Locate the cell with the specified text and output its [X, Y] center coordinate. 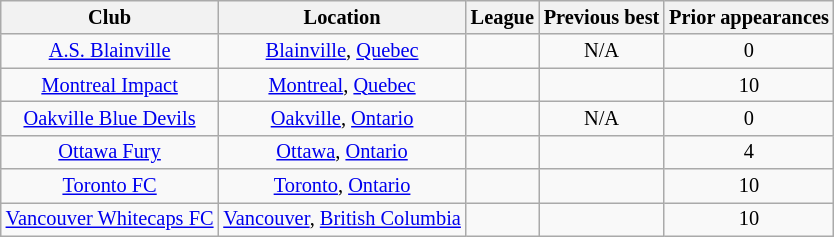
League [502, 17]
Toronto FC [110, 186]
Vancouver, British Columbia [342, 219]
Oakville, Ontario [342, 118]
Location [342, 17]
Blainville, Quebec [342, 51]
Montreal, Quebec [342, 85]
Oakville Blue Devils [110, 118]
Ottawa Fury [110, 152]
Montreal Impact [110, 85]
Ottawa, Ontario [342, 152]
Prior appearances [749, 17]
Previous best [602, 17]
Toronto, Ontario [342, 186]
4 [749, 152]
Club [110, 17]
Vancouver Whitecaps FC [110, 219]
A.S. Blainville [110, 51]
